Return the [x, y] coordinate for the center point of the cell that contains the specified text.  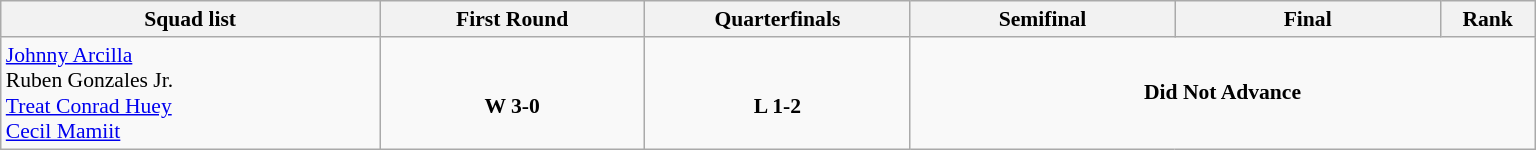
Semifinal [1042, 19]
Squad list [190, 19]
Johnny ArcillaRuben Gonzales Jr.Treat Conrad HueyCecil Mamiit [190, 93]
Final [1308, 19]
First Round [512, 19]
Quarterfinals [778, 19]
W 3-0 [512, 93]
Rank [1488, 19]
Did Not Advance [1222, 93]
L 1-2 [778, 93]
